From the cell containing the given text, extract its center point as (X, Y) coordinate. 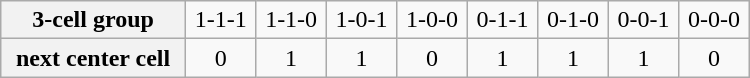
3-cell group (94, 20)
1-0-0 (432, 20)
0-0-0 (714, 20)
1-1-0 (291, 20)
0-1-0 (573, 20)
1-1-1 (220, 20)
0-0-1 (643, 20)
next center cell (94, 58)
0-1-1 (502, 20)
1-0-1 (361, 20)
